Output the [X, Y] coordinate of the center of the cell containing the given text.  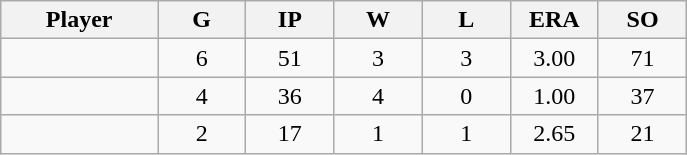
L [466, 20]
1.00 [554, 96]
6 [202, 58]
17 [290, 134]
ERA [554, 20]
21 [642, 134]
G [202, 20]
71 [642, 58]
36 [290, 96]
IP [290, 20]
W [378, 20]
3.00 [554, 58]
2 [202, 134]
2.65 [554, 134]
SO [642, 20]
37 [642, 96]
0 [466, 96]
51 [290, 58]
Player [80, 20]
